Identify which cell holds the provided text, then report its (X, Y) central coordinate. 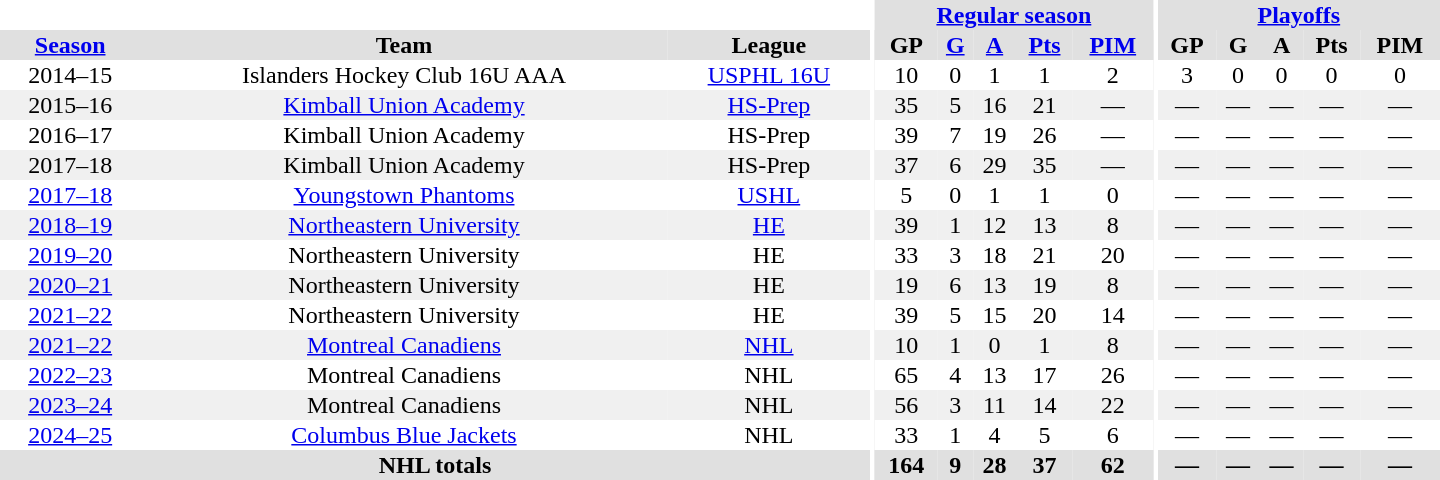
2018–19 (70, 225)
2015–16 (70, 105)
Playoffs (1299, 15)
League (769, 45)
2014–15 (70, 75)
29 (995, 165)
12 (995, 225)
USPHL 16U (769, 75)
2020–21 (70, 285)
NHL totals (435, 465)
2022–23 (70, 375)
2024–25 (70, 435)
56 (906, 405)
Columbus Blue Jackets (404, 435)
2023–24 (70, 405)
Season (70, 45)
22 (1113, 405)
Islanders Hockey Club 16U AAA (404, 75)
Regular season (1014, 15)
Youngstown Phantoms (404, 195)
Team (404, 45)
28 (995, 465)
164 (906, 465)
2 (1113, 75)
11 (995, 405)
16 (995, 105)
65 (906, 375)
2016–17 (70, 135)
15 (995, 315)
18 (995, 255)
9 (956, 465)
17 (1044, 375)
2019–20 (70, 255)
7 (956, 135)
62 (1113, 465)
USHL (769, 195)
